Extract the (X, Y) coordinate from the center of the cell holding the provided text.  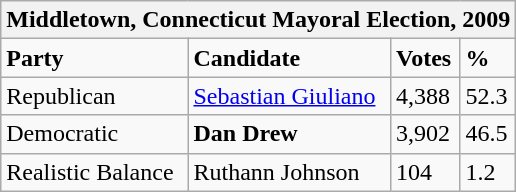
Candidate (290, 58)
Party (94, 58)
Realistic Balance (94, 172)
46.5 (488, 134)
Votes (426, 58)
1.2 (488, 172)
4,388 (426, 96)
Democratic (94, 134)
3,902 (426, 134)
Dan Drew (290, 134)
Republican (94, 96)
Sebastian Giuliano (290, 96)
104 (426, 172)
52.3 (488, 96)
Middletown, Connecticut Mayoral Election, 2009 (258, 20)
% (488, 58)
Ruthann Johnson (290, 172)
